Output the [X, Y] coordinate of the center of the cell containing the given text.  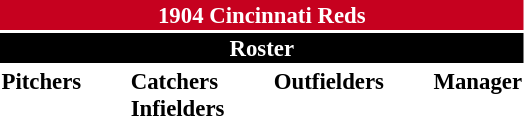
Roster [262, 48]
1904 Cincinnati Reds [262, 15]
